Identify which cell holds the provided text, then report its (X, Y) central coordinate. 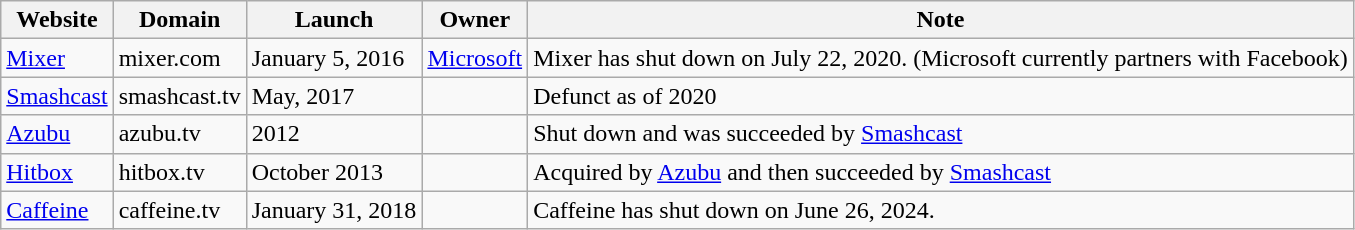
mixer.com (180, 58)
Note (941, 20)
Hitbox (57, 172)
January 31, 2018 (334, 210)
smashcast.tv (180, 96)
Owner (475, 20)
Acquired by Azubu and then succeeded by Smashcast (941, 172)
May, 2017 (334, 96)
azubu.tv (180, 134)
Smashcast (57, 96)
Mixer (57, 58)
Mixer has shut down on July 22, 2020. (Microsoft currently partners with Facebook) (941, 58)
Domain (180, 20)
Azubu (57, 134)
January 5, 2016 (334, 58)
caffeine.tv (180, 210)
2012 (334, 134)
Website (57, 20)
Launch (334, 20)
Microsoft (475, 58)
Caffeine (57, 210)
Shut down and was succeeded by Smashcast (941, 134)
Defunct as of 2020 (941, 96)
Caffeine has shut down on June 26, 2024. (941, 210)
hitbox.tv (180, 172)
October 2013 (334, 172)
